Find where the given text appears and provide that cell's center as [X, Y] coordinate. 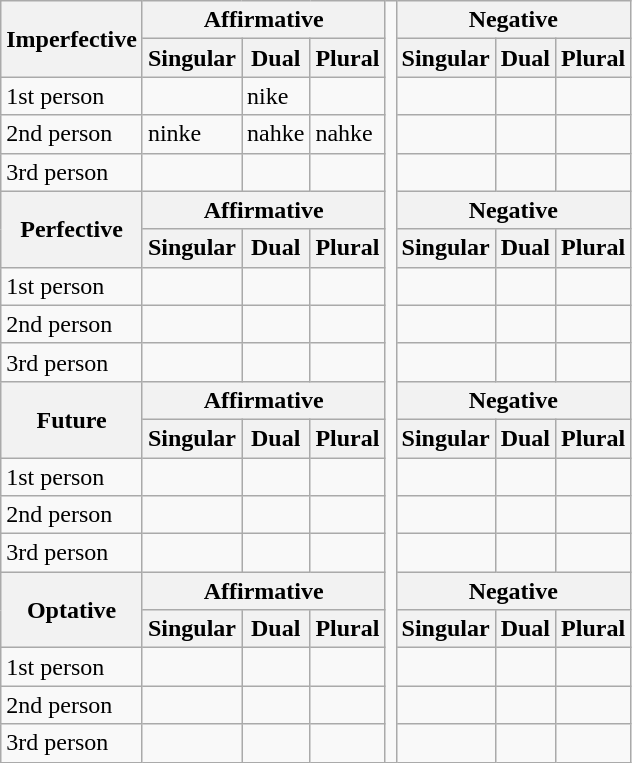
Perfective [72, 229]
Imperfective [72, 39]
Future [72, 419]
ninke [192, 134]
Optative [72, 610]
nike [276, 96]
